Scan for the cell matching the given text and deliver its (X, Y) coordinate at center. 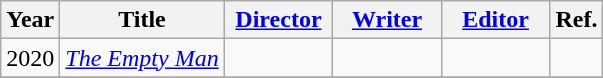
Ref. (576, 20)
Writer (388, 20)
Year (30, 20)
2020 (30, 58)
The Empty Man (142, 58)
Editor (496, 20)
Title (142, 20)
Director (278, 20)
